From the cell containing the given text, extract its center point as [x, y] coordinate. 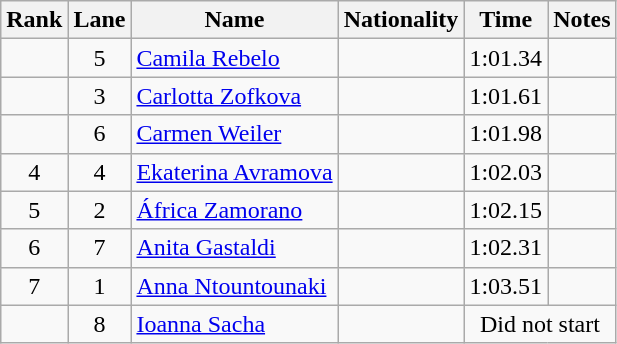
Anna Ntountounaki [234, 286]
Rank [34, 20]
Carmen Weiler [234, 134]
Time [506, 20]
Notes [582, 20]
1:02.15 [506, 210]
Ekaterina Avramova [234, 172]
África Zamorano [234, 210]
Anita Gastaldi [234, 248]
1:01.61 [506, 96]
1:03.51 [506, 286]
2 [100, 210]
Ioanna Sacha [234, 324]
Did not start [540, 324]
3 [100, 96]
1:01.98 [506, 134]
Name [234, 20]
Nationality [401, 20]
Carlotta Zofkova [234, 96]
1:02.03 [506, 172]
Camila Rebelo [234, 58]
1:02.31 [506, 248]
8 [100, 324]
Lane [100, 20]
1:01.34 [506, 58]
1 [100, 286]
